Determine the (X, Y) coordinate at the center of the cell enclosing the given text.  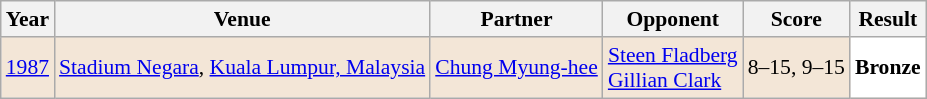
Result (888, 19)
Steen Fladberg Gillian Clark (673, 68)
8–15, 9–15 (796, 68)
Venue (242, 19)
Stadium Negara, Kuala Lumpur, Malaysia (242, 68)
Score (796, 19)
1987 (28, 68)
Opponent (673, 19)
Partner (516, 19)
Year (28, 19)
Bronze (888, 68)
Chung Myung-hee (516, 68)
